Find where the given text appears and provide that cell's center as (X, Y) coordinate. 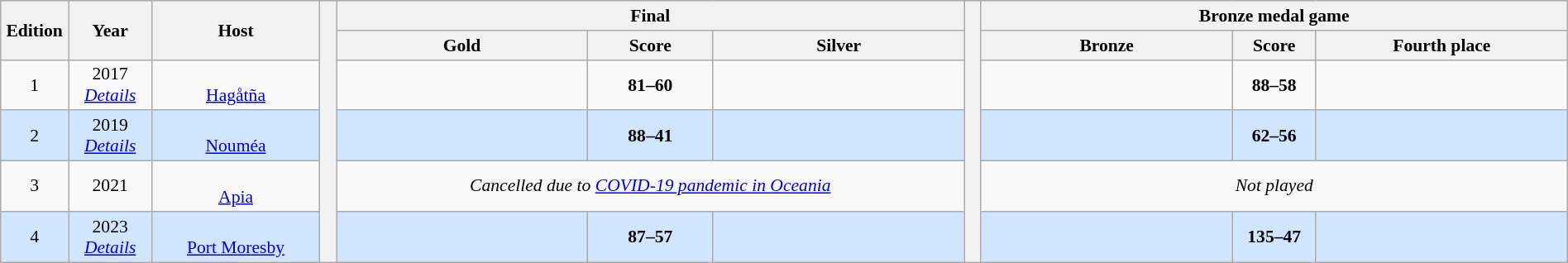
2023Details (111, 237)
1 (35, 84)
Bronze (1107, 45)
3 (35, 187)
Host (237, 30)
Bronze medal game (1274, 16)
Final (650, 16)
2019Details (111, 136)
87–57 (650, 237)
Hagåtña (237, 84)
88–58 (1274, 84)
Cancelled due to COVID-19 pandemic in Oceania (650, 187)
81–60 (650, 84)
Not played (1274, 187)
Fourth place (1441, 45)
Gold (462, 45)
Edition (35, 30)
Year (111, 30)
135–47 (1274, 237)
2 (35, 136)
Nouméa (237, 136)
4 (35, 237)
Apia (237, 187)
2017Details (111, 84)
2021 (111, 187)
88–41 (650, 136)
62–56 (1274, 136)
Silver (839, 45)
Port Moresby (237, 237)
